Return the (x, y) coordinate for the center point of the cell that contains the specified text.  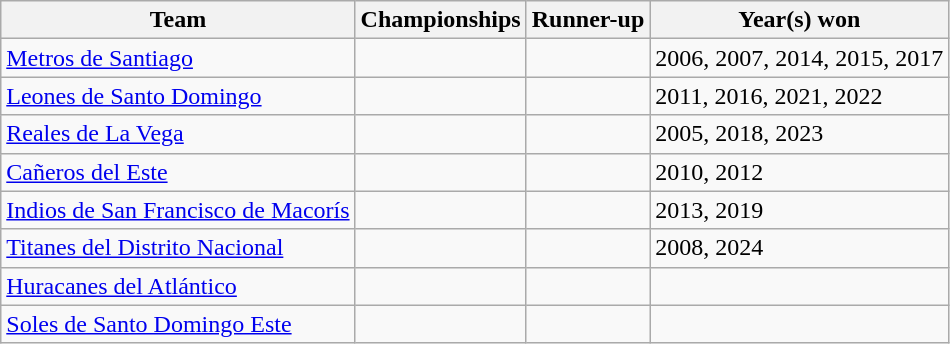
Huracanes del Atlántico (178, 286)
2006, 2007, 2014, 2015, 2017 (800, 58)
Championships (440, 20)
2005, 2018, 2023 (800, 134)
2011, 2016, 2021, 2022 (800, 96)
Soles de Santo Domingo Este (178, 324)
2008, 2024 (800, 248)
Indios de San Francisco de Macorís (178, 210)
2010, 2012 (800, 172)
2013, 2019 (800, 210)
Leones de Santo Domingo (178, 96)
Reales de La Vega (178, 134)
Team (178, 20)
Titanes del Distrito Nacional (178, 248)
Runner-up (588, 20)
Metros de Santiago (178, 58)
Cañeros del Este (178, 172)
Year(s) won (800, 20)
